Extract the (X, Y) coordinate from the center of the cell holding the provided text.  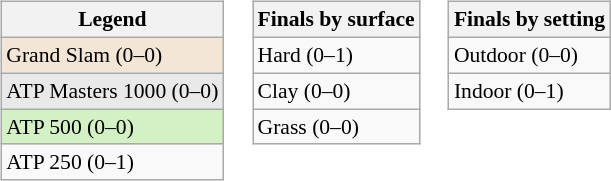
ATP 500 (0–0) (112, 127)
Finals by setting (530, 20)
Clay (0–0) (336, 91)
Grand Slam (0–0) (112, 55)
ATP 250 (0–1) (112, 162)
Indoor (0–1) (530, 91)
Grass (0–0) (336, 127)
Legend (112, 20)
Finals by surface (336, 20)
Hard (0–1) (336, 55)
Outdoor (0–0) (530, 55)
ATP Masters 1000 (0–0) (112, 91)
